Determine the [x, y] coordinate at the center of the cell enclosing the given text.  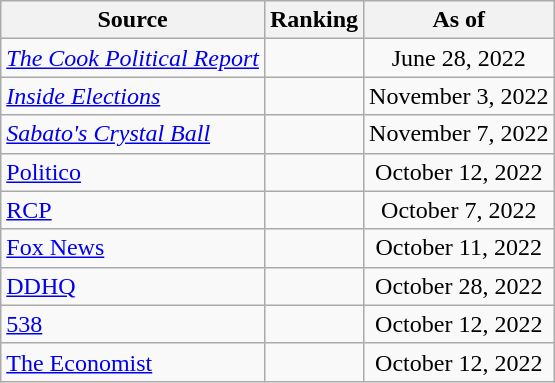
June 28, 2022 [459, 58]
The Cook Political Report [133, 58]
Inside Elections [133, 96]
Sabato's Crystal Ball [133, 134]
October 28, 2022 [459, 286]
Fox News [133, 248]
DDHQ [133, 286]
Politico [133, 172]
Ranking [314, 20]
October 11, 2022 [459, 248]
As of [459, 20]
RCP [133, 210]
Source [133, 20]
October 7, 2022 [459, 210]
November 3, 2022 [459, 96]
The Economist [133, 362]
November 7, 2022 [459, 134]
538 [133, 324]
